Output the (X, Y) coordinate of the center of the cell containing the given text.  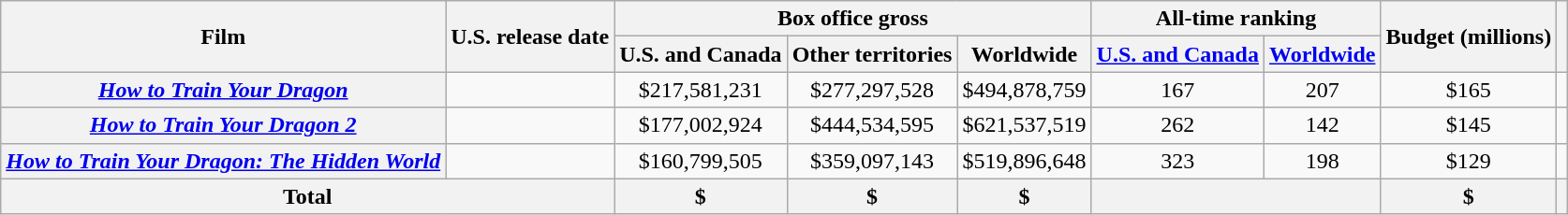
$145 (1469, 125)
Box office gross (852, 19)
$444,534,595 (872, 125)
$359,097,143 (872, 161)
Film (223, 36)
$129 (1469, 161)
$494,878,759 (1025, 90)
$160,799,505 (701, 161)
$217,581,231 (701, 90)
$277,297,528 (872, 90)
142 (1323, 125)
U.S. release date (530, 36)
How to Train Your Dragon 2 (223, 125)
Budget (millions) (1469, 36)
$177,002,924 (701, 125)
323 (1177, 161)
All-time ranking (1236, 19)
$165 (1469, 90)
207 (1323, 90)
198 (1323, 161)
How to Train Your Dragon: The Hidden World (223, 161)
How to Train Your Dragon (223, 90)
167 (1177, 90)
262 (1177, 125)
$621,537,519 (1025, 125)
$519,896,648 (1025, 161)
Other territories (872, 54)
Total (307, 196)
